From the cell containing the given text, extract its center point as (x, y) coordinate. 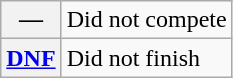
Did not finish (146, 58)
Did not compete (146, 20)
— (31, 20)
DNF (31, 58)
